Search for the cell housing the specified text and yield its [x, y] center coordinate. 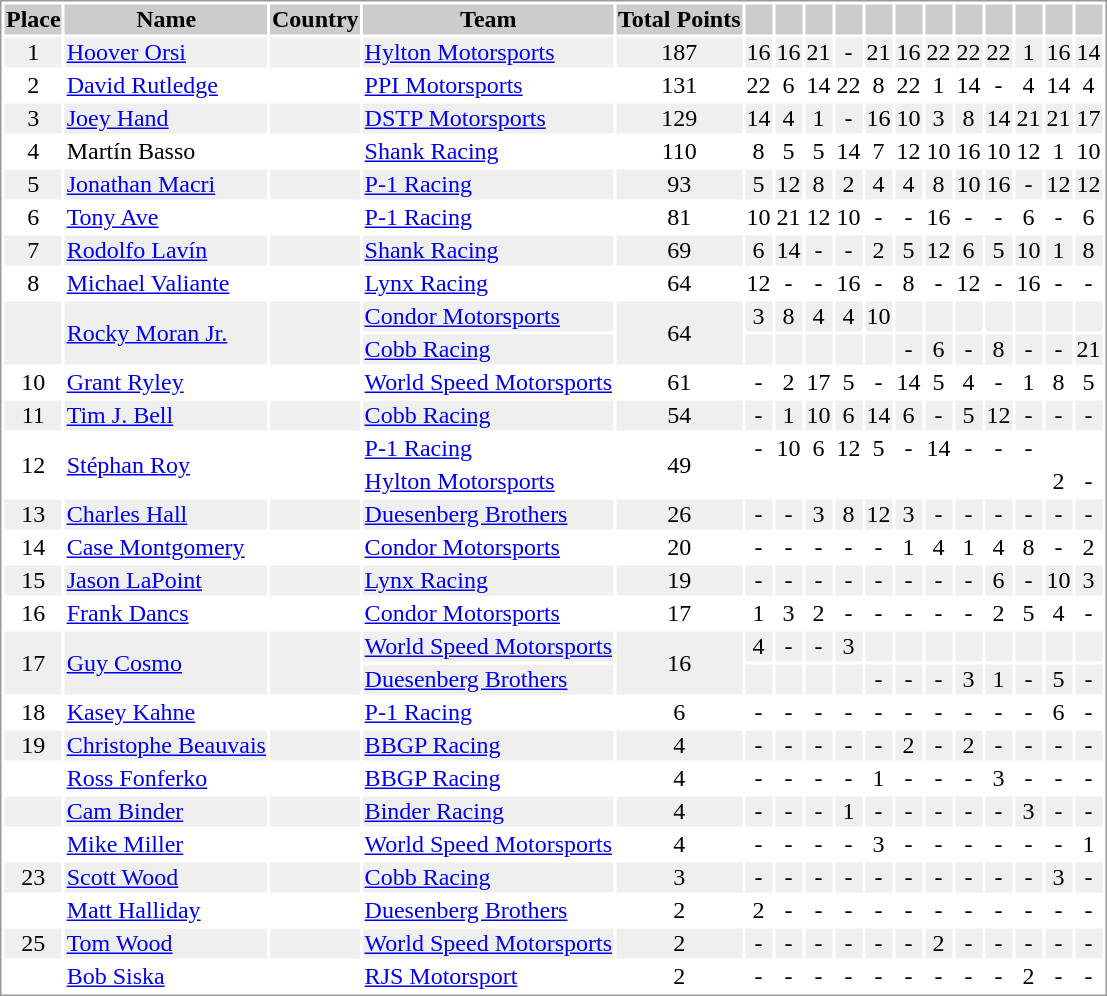
David Rutledge [166, 85]
Rodolfo Lavín [166, 251]
Jonathan Macri [166, 185]
PPI Motorsports [488, 85]
25 [33, 943]
54 [678, 415]
Cam Binder [166, 811]
Grant Ryley [166, 383]
Rocky Moran Jr. [166, 334]
Team [488, 19]
Name [166, 19]
20 [678, 547]
Ross Fonferko [166, 779]
81 [678, 217]
Hoover Orsi [166, 53]
Martín Basso [166, 151]
Mike Miller [166, 845]
110 [678, 151]
131 [678, 85]
11 [33, 415]
Tom Wood [166, 943]
Case Montgomery [166, 547]
Tony Ave [166, 217]
Joey Hand [166, 119]
69 [678, 251]
Jason LaPoint [166, 581]
93 [678, 185]
Charles Hall [166, 515]
Michael Valiante [166, 283]
Binder Racing [488, 811]
Christophe Beauvais [166, 745]
Tim J. Bell [166, 415]
49 [678, 466]
23 [33, 877]
Bob Siska [166, 977]
Scott Wood [166, 877]
Guy Cosmo [166, 664]
18 [33, 713]
Matt Halliday [166, 911]
Frank Dancs [166, 613]
Stéphan Roy [166, 466]
Total Points [678, 19]
13 [33, 515]
187 [678, 53]
15 [33, 581]
61 [678, 383]
DSTP Motorsports [488, 119]
Kasey Kahne [166, 713]
26 [678, 515]
Place [33, 19]
Country [315, 19]
RJS Motorsport [488, 977]
129 [678, 119]
